From the cell containing the given text, extract its center point as [X, Y] coordinate. 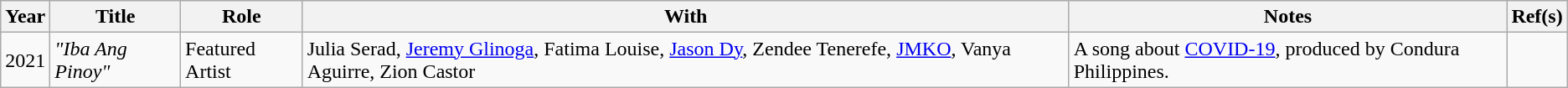
A song about COVID-19, produced by Condura Philippines. [1288, 60]
Julia Serad, Jeremy Glinoga, Fatima Louise, Jason Dy, Zendee Tenerefe, JMKO, Vanya Aguirre, Zion Castor [685, 60]
Featured Artist [242, 60]
2021 [25, 60]
Ref(s) [1537, 17]
Year [25, 17]
Notes [1288, 17]
Role [242, 17]
"Iba Ang Pinoy" [116, 60]
Title [116, 17]
With [685, 17]
